Find where the given text appears and provide that cell's center as [X, Y] coordinate. 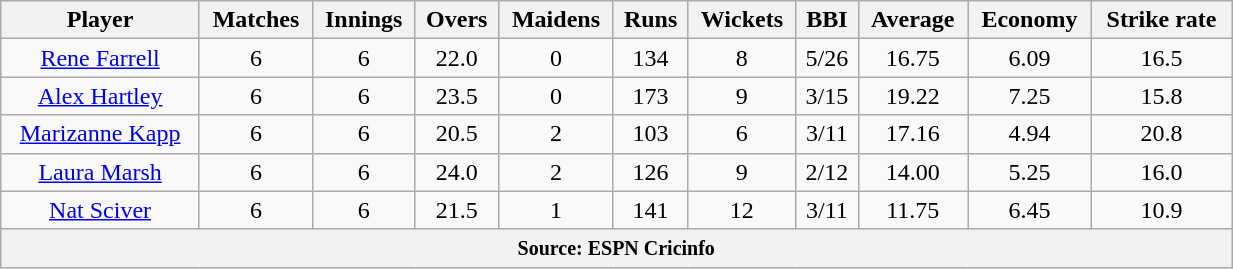
12 [742, 210]
Laura Marsh [100, 172]
20.8 [1161, 134]
Wickets [742, 20]
4.94 [1030, 134]
6.09 [1030, 58]
103 [650, 134]
10.9 [1161, 210]
Player [100, 20]
11.75 [912, 210]
24.0 [457, 172]
20.5 [457, 134]
Runs [650, 20]
5/26 [827, 58]
16.5 [1161, 58]
3/15 [827, 96]
6.45 [1030, 210]
5.25 [1030, 172]
Source: ESPN Cricinfo [616, 248]
1 [556, 210]
Strike rate [1161, 20]
134 [650, 58]
Rene Farrell [100, 58]
Economy [1030, 20]
126 [650, 172]
141 [650, 210]
17.16 [912, 134]
173 [650, 96]
Overs [457, 20]
14.00 [912, 172]
7.25 [1030, 96]
16.75 [912, 58]
BBI [827, 20]
23.5 [457, 96]
Maidens [556, 20]
Matches [256, 20]
Innings [364, 20]
Marizanne Kapp [100, 134]
19.22 [912, 96]
2/12 [827, 172]
16.0 [1161, 172]
8 [742, 58]
Nat Sciver [100, 210]
15.8 [1161, 96]
Alex Hartley [100, 96]
Average [912, 20]
22.0 [457, 58]
21.5 [457, 210]
